Locate the cell with the specified text and output its [X, Y] center coordinate. 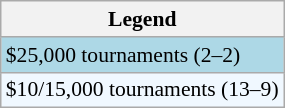
Legend [142, 19]
$25,000 tournaments (2–2) [142, 55]
$10/15,000 tournaments (13–9) [142, 90]
